Identify which cell holds the provided text, then report its [X, Y] central coordinate. 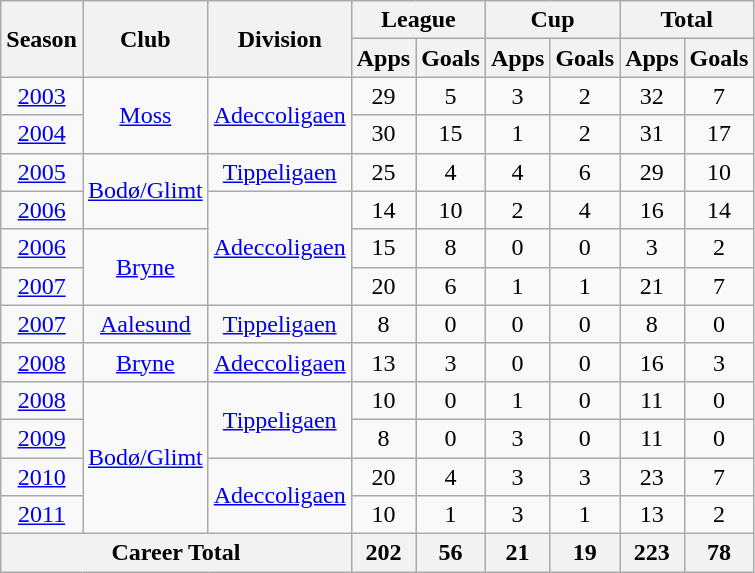
23 [652, 477]
78 [719, 553]
2009 [42, 438]
5 [451, 96]
Aalesund [145, 324]
32 [652, 96]
Total [687, 20]
31 [652, 134]
25 [383, 172]
Season [42, 39]
2004 [42, 134]
Division [280, 39]
2003 [42, 96]
56 [451, 553]
League [418, 20]
17 [719, 134]
2005 [42, 172]
202 [383, 553]
30 [383, 134]
19 [585, 553]
Career Total [176, 553]
Club [145, 39]
Moss [145, 115]
2010 [42, 477]
2011 [42, 515]
Cup [552, 20]
223 [652, 553]
